Locate the cell with the specified text and output its (X, Y) center coordinate. 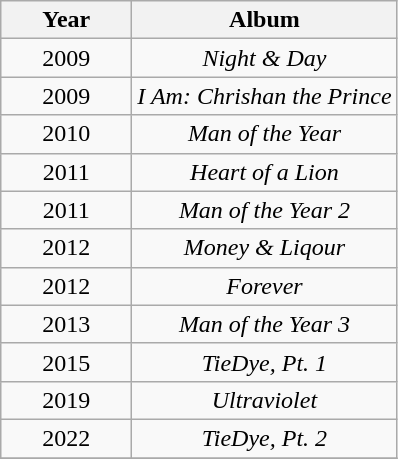
Money & Liqour (264, 248)
2013 (66, 324)
Year (66, 20)
2019 (66, 400)
Night & Day (264, 58)
I Am: Chrishan the Prince (264, 96)
Man of the Year 3 (264, 324)
Man of the Year 2 (264, 210)
TieDye, Pt. 2 (264, 438)
Album (264, 20)
Forever (264, 286)
Ultraviolet (264, 400)
Man of the Year (264, 134)
Heart of a Lion (264, 172)
2015 (66, 362)
2022 (66, 438)
2010 (66, 134)
TieDye, Pt. 1 (264, 362)
